Determine the (X, Y) coordinate at the center of the cell enclosing the given text.  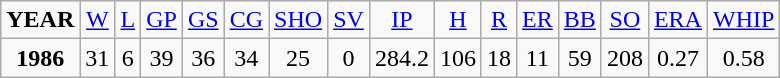
18 (498, 58)
WHIP (743, 20)
ERA (678, 20)
SHO (298, 20)
39 (162, 58)
25 (298, 58)
ER (538, 20)
208 (624, 58)
0 (349, 58)
SO (624, 20)
36 (203, 58)
0.58 (743, 58)
106 (458, 58)
284.2 (402, 58)
CG (246, 20)
1986 (40, 58)
GS (203, 20)
SV (349, 20)
IP (402, 20)
31 (98, 58)
6 (128, 58)
59 (580, 58)
H (458, 20)
GP (162, 20)
BB (580, 20)
11 (538, 58)
0.27 (678, 58)
W (98, 20)
L (128, 20)
YEAR (40, 20)
34 (246, 58)
R (498, 20)
